Capture the cell that displays the provided text and extract its [X, Y] central coordinate. 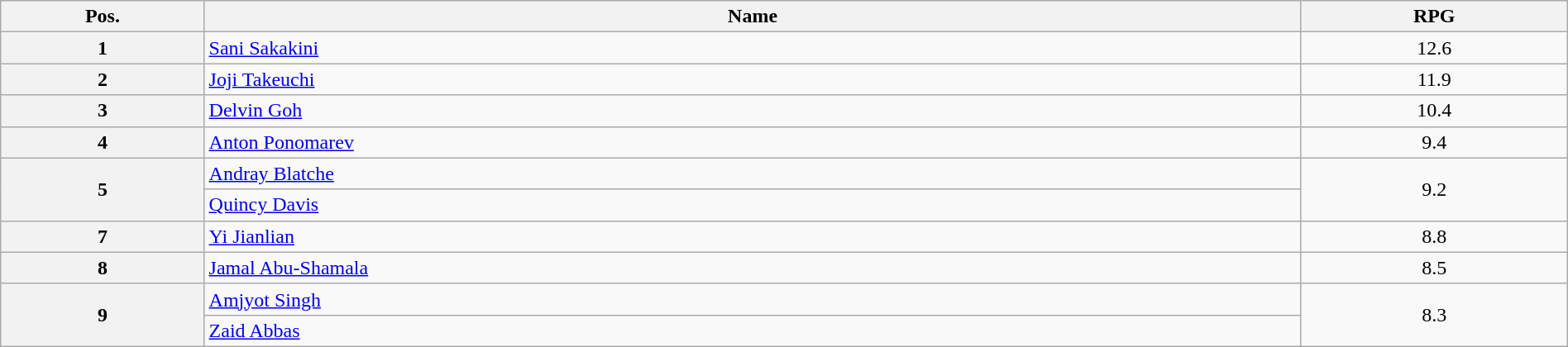
9 [103, 315]
Amjyot Singh [753, 299]
Quincy Davis [753, 205]
12.6 [1434, 48]
9.4 [1434, 142]
4 [103, 142]
RPG [1434, 17]
10.4 [1434, 111]
8.3 [1434, 315]
Joji Takeuchi [753, 79]
Name [753, 17]
Zaid Abbas [753, 330]
7 [103, 236]
1 [103, 48]
Anton Ponomarev [753, 142]
8.8 [1434, 236]
Pos. [103, 17]
8 [103, 268]
2 [103, 79]
Sani Sakakini [753, 48]
Andray Blatche [753, 173]
11.9 [1434, 79]
3 [103, 111]
9.2 [1434, 189]
5 [103, 189]
Jamal Abu-Shamala [753, 268]
8.5 [1434, 268]
Delvin Goh [753, 111]
Yi Jianlian [753, 236]
